Search for the cell housing the specified text and yield its (X, Y) center coordinate. 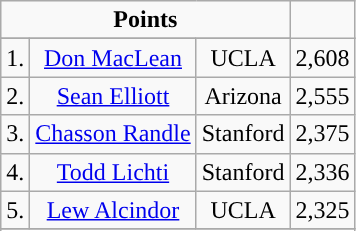
Lew Alcindor (113, 210)
5. (16, 210)
3. (16, 134)
Chasson Randle (113, 134)
Don MacLean (113, 58)
2,608 (322, 58)
Todd Lichti (113, 172)
1. (16, 58)
2. (16, 96)
Arizona (243, 96)
Points (146, 20)
2,325 (322, 210)
Sean Elliott (113, 96)
2,555 (322, 96)
4. (16, 172)
2,336 (322, 172)
2,375 (322, 134)
